Extract the [x, y] coordinate from the center of the cell holding the provided text.  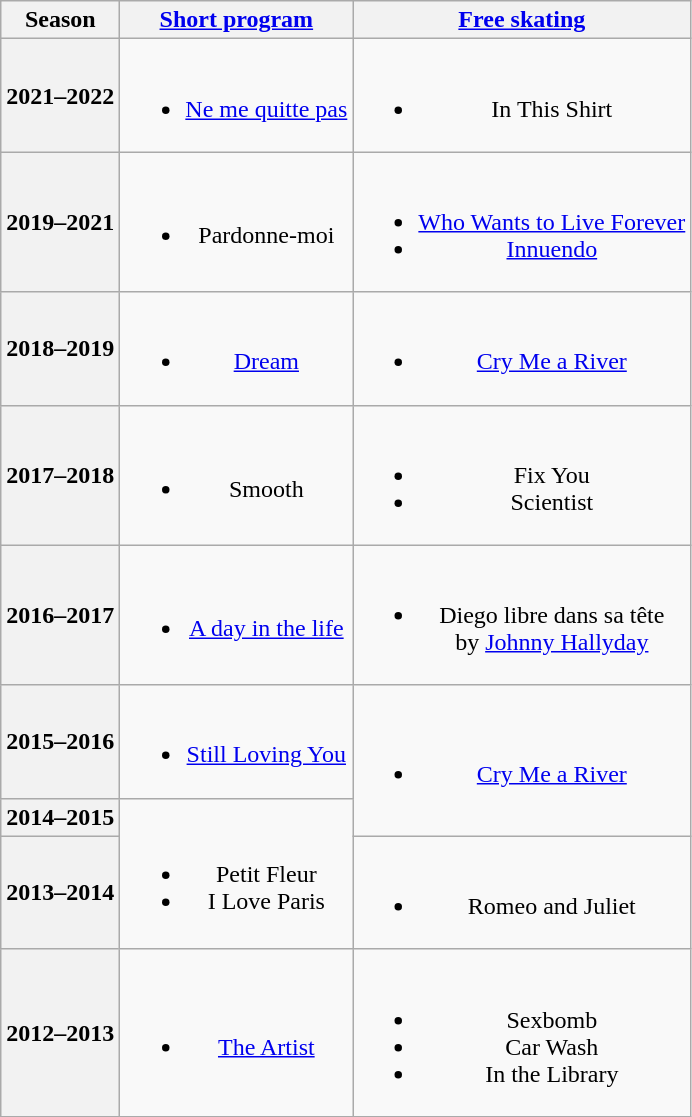
2016–2017 [60, 615]
In This Shirt [522, 96]
The Artist [236, 1032]
2019–2021 [60, 222]
Free skating [522, 20]
Romeo and Juliet [522, 892]
2017–2018 [60, 475]
2014–2015 [60, 817]
Sexbomb Car Wash In the Library [522, 1032]
2012–2013 [60, 1032]
Petit Fleur I Love Paris [236, 874]
Short program [236, 20]
Dream [236, 348]
2015–2016 [60, 742]
Diego libre dans sa tête by Johnny Hallyday [522, 615]
Season [60, 20]
A day in the life [236, 615]
2021–2022 [60, 96]
2013–2014 [60, 892]
Pardonne-moi [236, 222]
Fix You Scientist [522, 475]
Who Wants to Live ForeverInnuendo [522, 222]
2018–2019 [60, 348]
Ne me quitte pas [236, 96]
Still Loving You [236, 742]
Smooth [236, 475]
